Return [X, Y] of the center of cell containing provided text 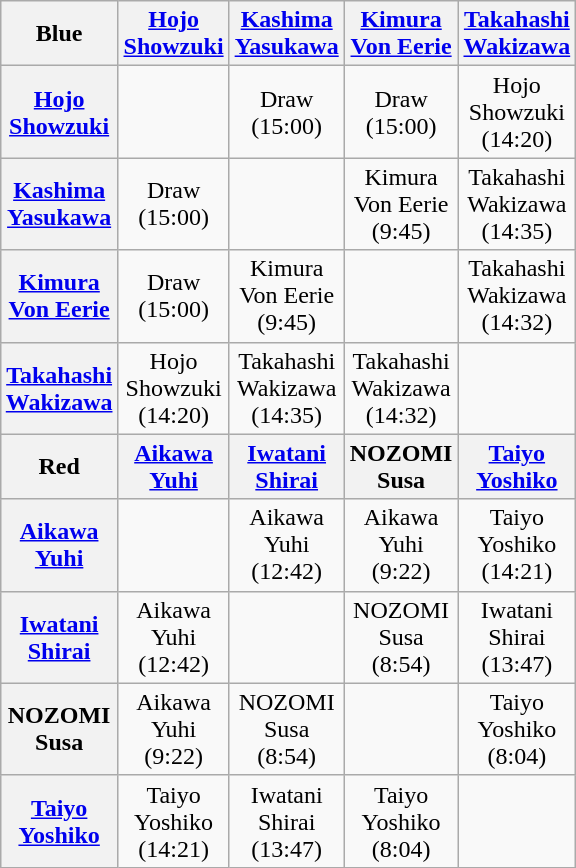
Blue [59, 34]
Red [59, 466]
